Output the [X, Y] coordinate of the center of the cell containing the given text.  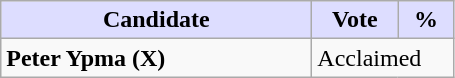
Acclaimed [383, 58]
Candidate [156, 20]
Peter Ypma (X) [156, 58]
% [426, 20]
Vote [355, 20]
